Find where the given text appears and provide that cell's center as (x, y) coordinate. 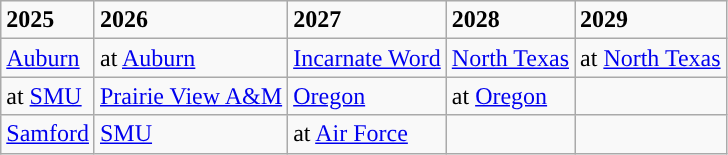
at Oregon (510, 96)
SMU (190, 134)
Incarnate Word (368, 58)
Auburn (48, 58)
at North Texas (651, 58)
Prairie View A&M (190, 96)
2028 (510, 20)
Samford (48, 134)
2025 (48, 20)
at Auburn (190, 58)
Oregon (368, 96)
2027 (368, 20)
2026 (190, 20)
2029 (651, 20)
North Texas (510, 58)
at SMU (48, 96)
at Air Force (368, 134)
